Provide the [x, y] coordinate of the cell's center where the given text is located.  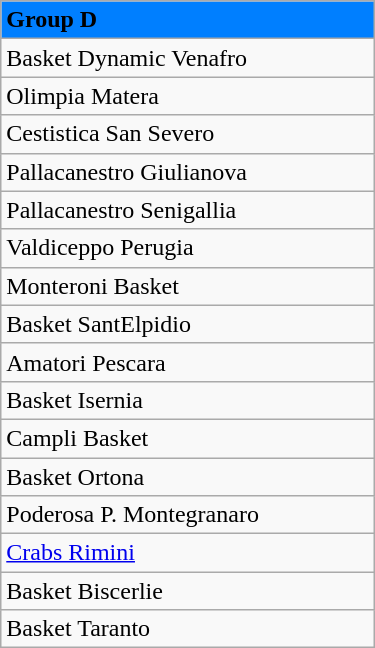
Basket Isernia [188, 400]
Basket SantElpidio [188, 324]
Cestistica San Severo [188, 134]
Valdiceppo Perugia [188, 248]
Pallacanestro Senigallia [188, 210]
Basket Ortona [188, 477]
Monteroni Basket [188, 286]
Olimpia Matera [188, 96]
Campli Basket [188, 438]
Basket Biscerlie [188, 591]
Basket Dynamic Venafro [188, 58]
Poderosa P. Montegranaro [188, 515]
Group D [188, 20]
Basket Taranto [188, 629]
Crabs Rimini [188, 553]
Pallacanestro Giulianova [188, 172]
Amatori Pescara [188, 362]
